Search for the cell housing the specified text and yield its (X, Y) center coordinate. 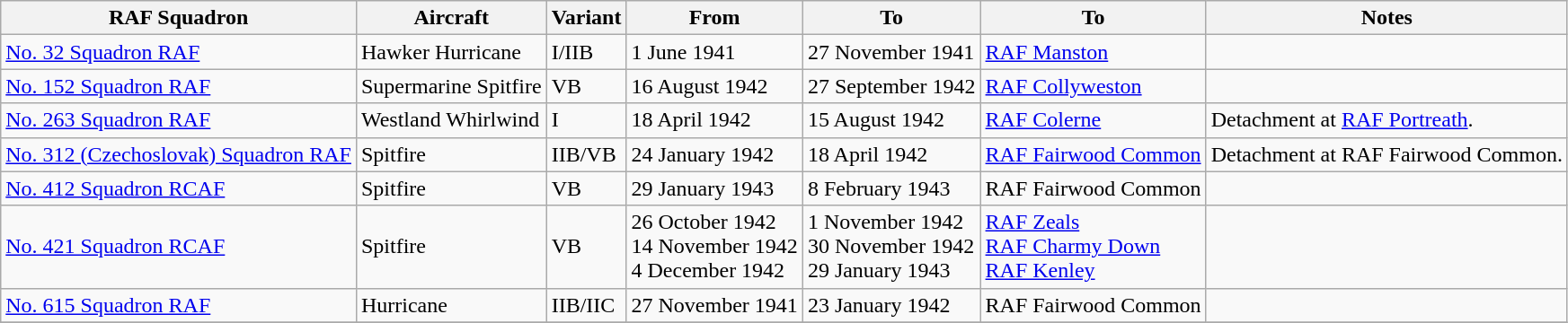
RAF Collyweston (1093, 86)
No. 263 Squadron RAF (179, 120)
No. 152 Squadron RAF (179, 86)
16 August 1942 (714, 86)
29 January 1943 (714, 188)
27 September 1942 (891, 86)
Hawker Hurricane (451, 52)
RAF Manston (1093, 52)
Detachment at RAF Portreath. (1386, 120)
No. 412 Squadron RCAF (179, 188)
Detachment at RAF Fairwood Common. (1386, 154)
IIB/IIC (586, 305)
23 January 1942 (891, 305)
No. 615 Squadron RAF (179, 305)
Hurricane (451, 305)
From (714, 18)
No. 312 (Czechoslovak) Squadron RAF (179, 154)
No. 32 Squadron RAF (179, 52)
I/IIB (586, 52)
15 August 1942 (891, 120)
Aircraft (451, 18)
Notes (1386, 18)
26 October 194214 November 19424 December 1942 (714, 247)
I (586, 120)
Variant (586, 18)
Westland Whirlwind (451, 120)
RAF Colerne (1093, 120)
1 November 194230 November 194229 January 1943 (891, 247)
IIB/VB (586, 154)
Supermarine Spitfire (451, 86)
1 June 1941 (714, 52)
No. 421 Squadron RCAF (179, 247)
24 January 1942 (714, 154)
RAF Squadron (179, 18)
8 February 1943 (891, 188)
RAF ZealsRAF Charmy DownRAF Kenley (1093, 247)
